Provide the [X, Y] coordinate of the cell's center where the given text is located.  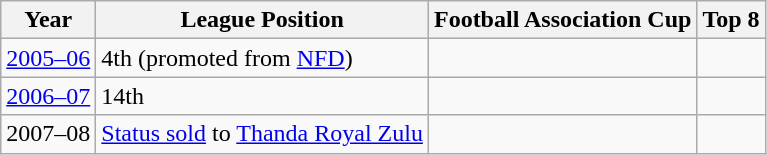
League Position [262, 20]
2006–07 [48, 96]
2007–08 [48, 134]
Status sold to Thanda Royal Zulu [262, 134]
Football Association Cup [562, 20]
2005–06 [48, 58]
Top 8 [731, 20]
4th (promoted from NFD) [262, 58]
Year [48, 20]
14th [262, 96]
